Find where the given text appears and provide that cell's center as (X, Y) coordinate. 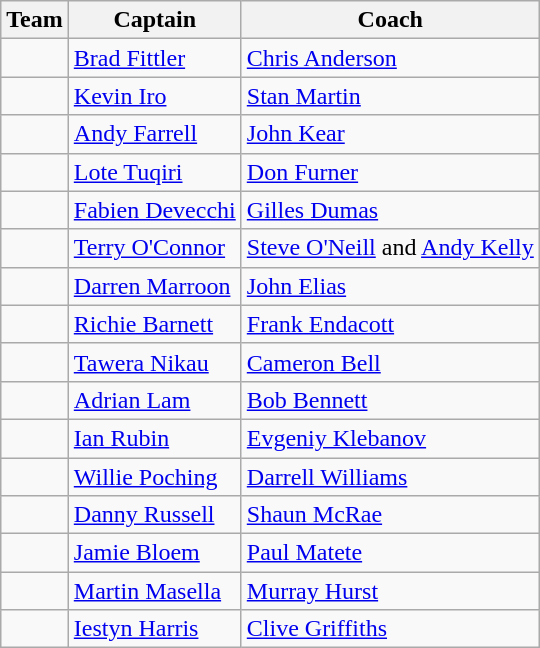
Danny Russell (154, 515)
Gilles Dumas (390, 210)
Chris Anderson (390, 58)
Darrell Williams (390, 477)
Paul Matete (390, 553)
Willie Poching (154, 477)
John Elias (390, 286)
Bob Bennett (390, 400)
John Kear (390, 134)
Cameron Bell (390, 362)
Kevin Iro (154, 96)
Darren Marroon (154, 286)
Martin Masella (154, 591)
Evgeniy Klebanov (390, 438)
Tawera Nikau (154, 362)
Shaun McRae (390, 515)
Don Furner (390, 172)
Brad Fittler (154, 58)
Team (35, 20)
Andy Farrell (154, 134)
Iestyn Harris (154, 629)
Lote Tuqiri (154, 172)
Ian Rubin (154, 438)
Clive Griffiths (390, 629)
Richie Barnett (154, 324)
Adrian Lam (154, 400)
Terry O'Connor (154, 248)
Murray Hurst (390, 591)
Captain (154, 20)
Steve O'Neill and Andy Kelly (390, 248)
Coach (390, 20)
Fabien Devecchi (154, 210)
Stan Martin (390, 96)
Jamie Bloem (154, 553)
Frank Endacott (390, 324)
